Provide the (x, y) coordinate of the cell's center where the given text is located.  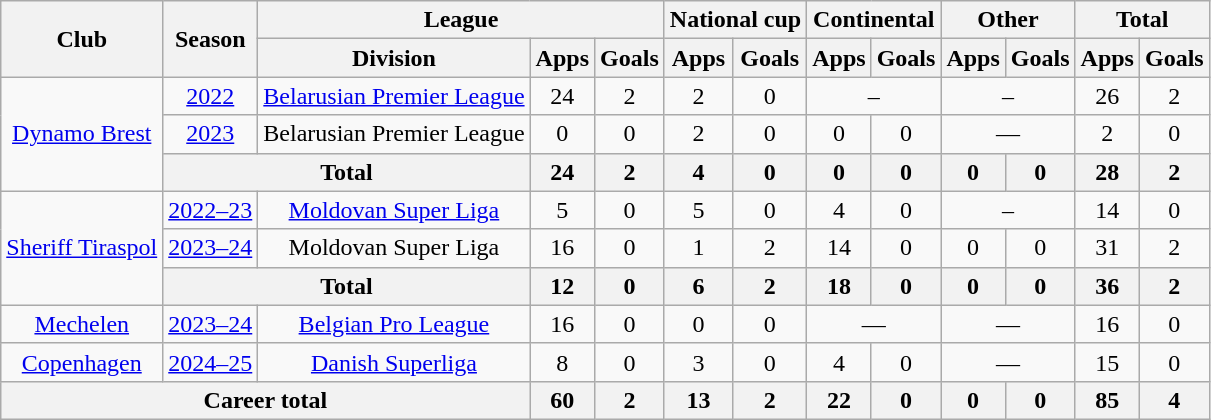
8 (562, 362)
18 (839, 286)
Other (1008, 20)
Mechelen (82, 324)
Career total (266, 400)
2024–25 (210, 362)
2022 (210, 96)
31 (1107, 248)
Dynamo Brest (82, 134)
2022–23 (210, 210)
Sheriff Tiraspol (82, 248)
Club (82, 39)
2023 (210, 134)
12 (562, 286)
28 (1107, 172)
League (461, 20)
National cup (735, 20)
1 (698, 248)
Danish Superliga (394, 362)
36 (1107, 286)
Belgian Pro League (394, 324)
15 (1107, 362)
85 (1107, 400)
Division (394, 58)
6 (698, 286)
Continental (874, 20)
3 (698, 362)
22 (839, 400)
26 (1107, 96)
Copenhagen (82, 362)
Season (210, 39)
13 (698, 400)
60 (562, 400)
